Provide the (x, y) coordinate of the cell's center where the given text is located.  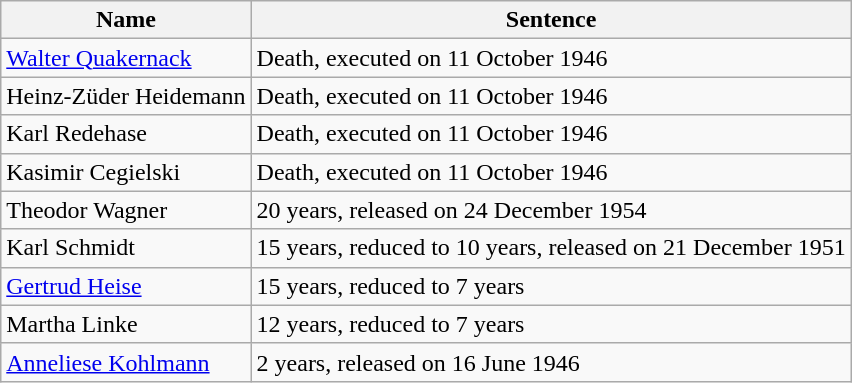
Sentence (551, 20)
Theodor Wagner (126, 210)
Kasimir Cegielski (126, 172)
Karl Redehase (126, 134)
20 years, released on 24 December 1954 (551, 210)
Karl Schmidt (126, 248)
Martha Linke (126, 324)
15 years, reduced to 7 years (551, 286)
Anneliese Kohlmann (126, 362)
12 years, reduced to 7 years (551, 324)
Heinz-Züder Heidemann (126, 96)
Gertrud Heise (126, 286)
15 years, reduced to 10 years, released on 21 December 1951 (551, 248)
2 years, released on 16 June 1946 (551, 362)
Walter Quakernack (126, 58)
Name (126, 20)
